Return (x, y) of the center of cell containing provided text 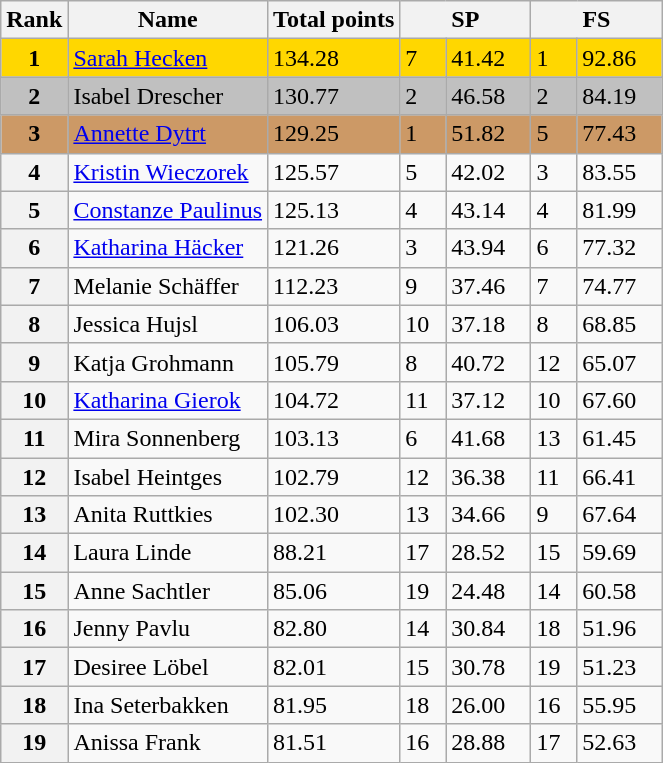
30.84 (488, 629)
92.86 (620, 58)
83.55 (620, 172)
112.23 (334, 286)
Jenny Pavlu (168, 629)
Ina Seterbakken (168, 705)
30.78 (488, 667)
129.25 (334, 134)
Katharina Häcker (168, 248)
Constanze Paulinus (168, 210)
37.18 (488, 324)
105.79 (334, 362)
34.66 (488, 515)
26.00 (488, 705)
40.72 (488, 362)
68.85 (620, 324)
104.72 (334, 400)
Total points (334, 20)
43.14 (488, 210)
81.99 (620, 210)
36.38 (488, 477)
52.63 (620, 743)
Mira Sonnenberg (168, 438)
125.13 (334, 210)
37.12 (488, 400)
102.30 (334, 515)
134.28 (334, 58)
Isabel Drescher (168, 96)
106.03 (334, 324)
Melanie Schäffer (168, 286)
82.01 (334, 667)
Name (168, 20)
Jessica Hujsl (168, 324)
28.52 (488, 553)
85.06 (334, 591)
46.58 (488, 96)
61.45 (620, 438)
Isabel Heintges (168, 477)
51.82 (488, 134)
SP (466, 20)
Desiree Löbel (168, 667)
28.88 (488, 743)
77.32 (620, 248)
60.58 (620, 591)
51.96 (620, 629)
82.80 (334, 629)
Annette Dytrt (168, 134)
55.95 (620, 705)
24.48 (488, 591)
59.69 (620, 553)
Laura Linde (168, 553)
125.57 (334, 172)
Anita Ruttkies (168, 515)
FS (596, 20)
84.19 (620, 96)
Anissa Frank (168, 743)
Sarah Hecken (168, 58)
74.77 (620, 286)
37.46 (488, 286)
Anne Sachtler (168, 591)
103.13 (334, 438)
51.23 (620, 667)
Kristin Wieczorek (168, 172)
77.43 (620, 134)
102.79 (334, 477)
121.26 (334, 248)
42.02 (488, 172)
88.21 (334, 553)
43.94 (488, 248)
41.68 (488, 438)
130.77 (334, 96)
65.07 (620, 362)
67.60 (620, 400)
Katja Grohmann (168, 362)
Katharina Gierok (168, 400)
Rank (34, 20)
81.51 (334, 743)
81.95 (334, 705)
41.42 (488, 58)
67.64 (620, 515)
66.41 (620, 477)
